Scan for the cell matching the given text and deliver its (x, y) coordinate at center. 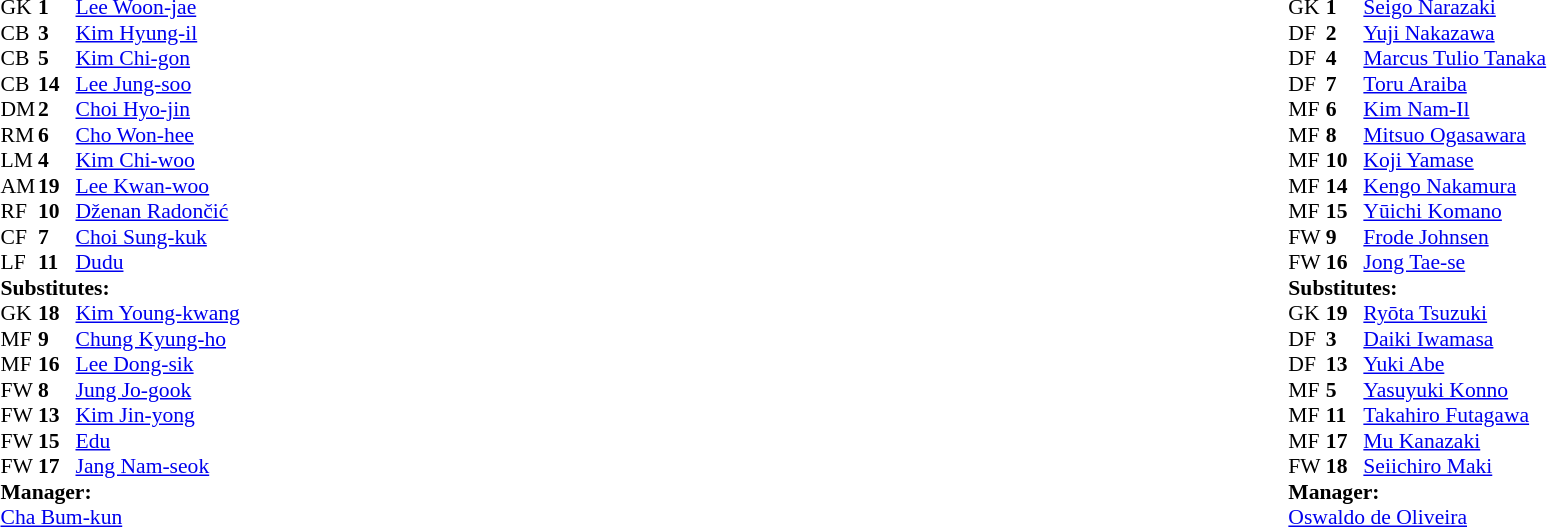
Lee Kwan-woo (158, 186)
AM (19, 186)
Jong Tae-se (1454, 263)
Kim Young-kwang (158, 313)
Dženan Radončić (158, 211)
Kim Chi-woo (158, 161)
Kim Chi-gon (158, 59)
Yasuyuki Konno (1454, 390)
RF (19, 211)
LM (19, 161)
Cho Won-hee (158, 135)
Choi Hyo-jin (158, 109)
Kim Nam-Il (1454, 109)
RM (19, 135)
Marcus Tulio Tanaka (1454, 59)
Kengo Nakamura (1454, 186)
Yūichi Komano (1454, 211)
Chung Kyung-ho (158, 339)
Seiichiro Maki (1454, 467)
Ryōta Tsuzuki (1454, 313)
LF (19, 263)
Jang Nam-seok (158, 467)
Toru Araiba (1454, 84)
Jung Jo-gook (158, 390)
Mitsuo Ogasawara (1454, 135)
Daiki Iwamasa (1454, 339)
Koji Yamase (1454, 161)
Kim Jin-yong (158, 415)
Yuji Nakazawa (1454, 33)
Mu Kanazaki (1454, 441)
Frode Johnsen (1454, 237)
Takahiro Futagawa (1454, 415)
CF (19, 237)
Lee Jung-soo (158, 84)
Dudu (158, 263)
Choi Sung-kuk (158, 237)
Edu (158, 441)
DM (19, 109)
Kim Hyung-il (158, 33)
Lee Dong-sik (158, 365)
Yuki Abe (1454, 365)
